Return the (X, Y) coordinate for the center point of the cell that contains the specified text.  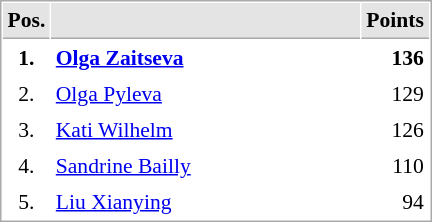
Olga Pyleva (206, 93)
Pos. (26, 21)
1. (26, 57)
110 (396, 165)
126 (396, 129)
2. (26, 93)
4. (26, 165)
Sandrine Bailly (206, 165)
Liu Xianying (206, 201)
5. (26, 201)
Olga Zaitseva (206, 57)
129 (396, 93)
94 (396, 201)
136 (396, 57)
Points (396, 21)
Kati Wilhelm (206, 129)
3. (26, 129)
